Return the (X, Y) coordinate for the center point of the cell that contains the specified text.  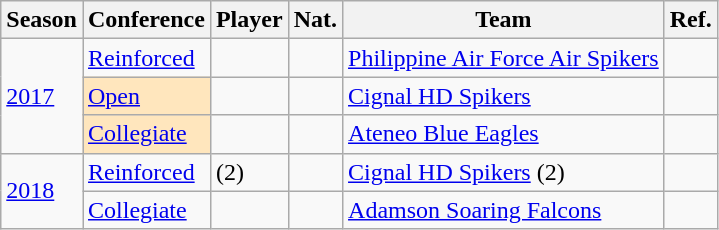
Philippine Air Force Air Spikers (504, 58)
Open (146, 96)
2018 (42, 191)
(2) (249, 172)
Conference (146, 20)
Cignal HD Spikers (504, 96)
Nat. (315, 20)
Player (249, 20)
Ref. (690, 20)
Adamson Soaring Falcons (504, 210)
2017 (42, 96)
Team (504, 20)
Cignal HD Spikers (2) (504, 172)
Season (42, 20)
Ateneo Blue Eagles (504, 134)
